From the cell containing the given text, extract its center point as [X, Y] coordinate. 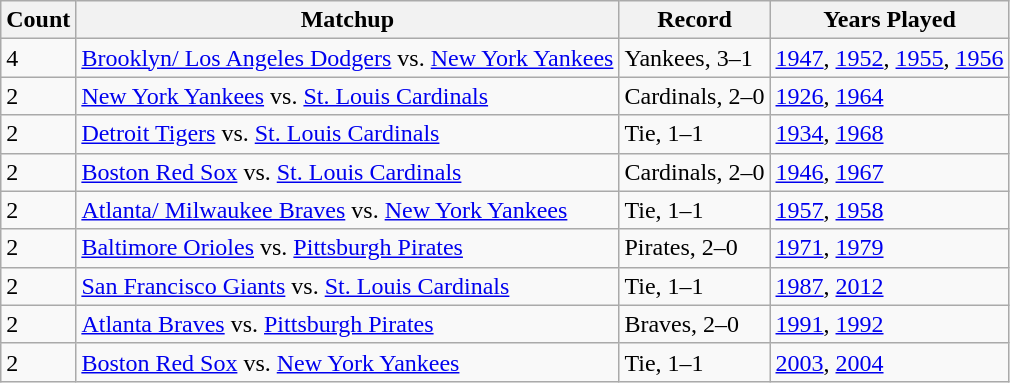
Boston Red Sox vs. St. Louis Cardinals [348, 172]
Braves, 2–0 [694, 324]
San Francisco Giants vs. St. Louis Cardinals [348, 286]
Matchup [348, 20]
Detroit Tigers vs. St. Louis Cardinals [348, 134]
Brooklyn/ Los Angeles Dodgers vs. New York Yankees [348, 58]
1987, 2012 [890, 286]
New York Yankees vs. St. Louis Cardinals [348, 96]
1946, 1967 [890, 172]
Boston Red Sox vs. New York Yankees [348, 362]
Years Played [890, 20]
Record [694, 20]
4 [38, 58]
2003, 2004 [890, 362]
Atlanta Braves vs. Pittsburgh Pirates [348, 324]
1947, 1952, 1955, 1956 [890, 58]
1926, 1964 [890, 96]
1957, 1958 [890, 210]
1991, 1992 [890, 324]
Baltimore Orioles vs. Pittsburgh Pirates [348, 248]
Pirates, 2–0 [694, 248]
Count [38, 20]
Atlanta/ Milwaukee Braves vs. New York Yankees [348, 210]
Yankees, 3–1 [694, 58]
1934, 1968 [890, 134]
1971, 1979 [890, 248]
